Detect which cell encompasses the target text, then output its [x, y] center coordinate. 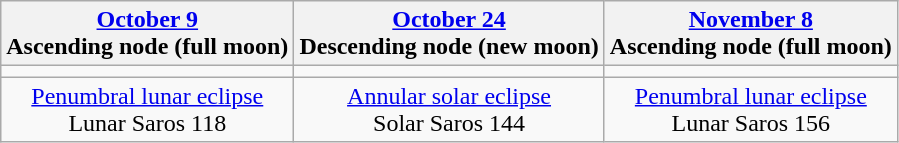
Annular solar eclipseSolar Saros 144 [449, 110]
Penumbral lunar eclipseLunar Saros 118 [148, 110]
November 8Ascending node (full moon) [750, 34]
Penumbral lunar eclipseLunar Saros 156 [750, 110]
October 9Ascending node (full moon) [148, 34]
October 24Descending node (new moon) [449, 34]
